Locate the cell with the specified text and output its [x, y] center coordinate. 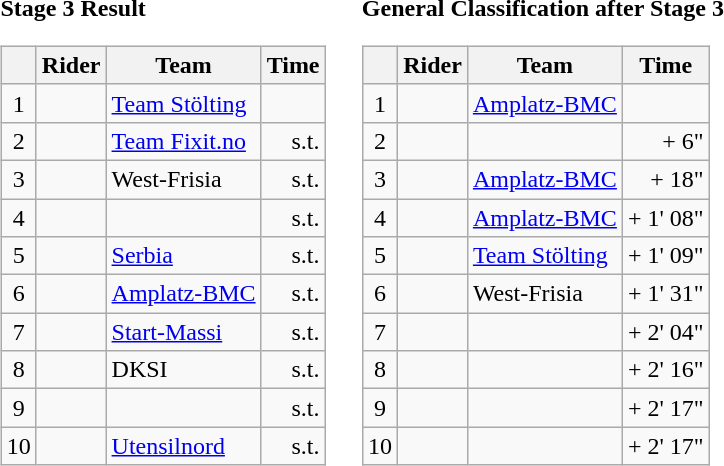
Utensilnord [184, 446]
+ 1' 08" [666, 217]
+ 18" [666, 179]
Team Fixit.no [184, 141]
+ 2' 04" [666, 332]
+ 2' 16" [666, 370]
Start-Massi [184, 332]
Serbia [184, 256]
+ 6" [666, 141]
DKSI [184, 370]
+ 1' 09" [666, 256]
+ 1' 31" [666, 294]
